From the cell containing the given text, extract its center point as [X, Y] coordinate. 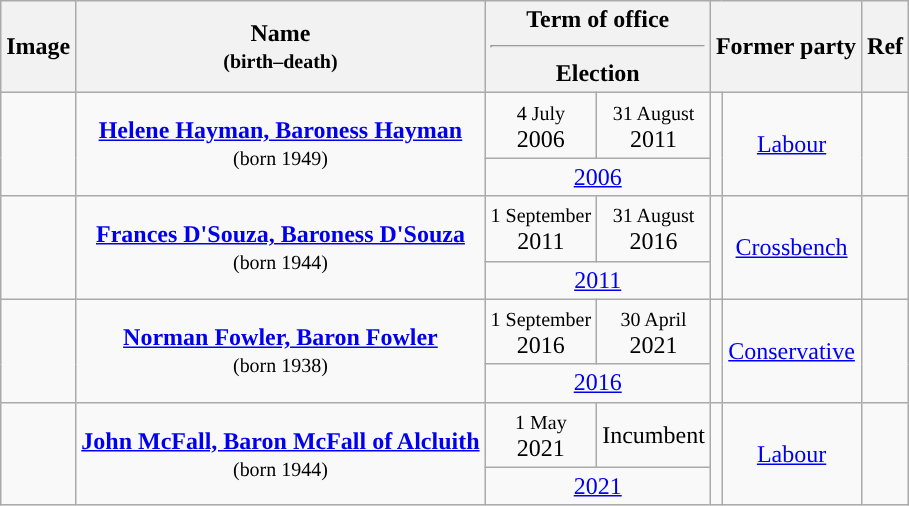
Ref [886, 47]
Term of officeElection [598, 47]
2021 [598, 486]
Former party [786, 47]
2016 [598, 383]
Helene Hayman, Baroness Hayman(born 1949) [280, 144]
2006 [598, 177]
2011 [598, 280]
Incumbent [654, 434]
Crossbench [792, 248]
1 September2016 [541, 332]
Name(birth–death) [280, 47]
Image [38, 47]
31 August2011 [654, 126]
Frances D'Souza, Baroness D'Souza(born 1944) [280, 248]
Conservative [792, 350]
31 August2016 [654, 228]
30 April2021 [654, 332]
1 May2021 [541, 434]
Norman Fowler, Baron Fowler(born 1938) [280, 350]
4 July2006 [541, 126]
John McFall, Baron McFall of Alcluith(born 1944) [280, 454]
1 September2011 [541, 228]
